For the text-containing cell, return its midpoint in [x, y] coordinate format. 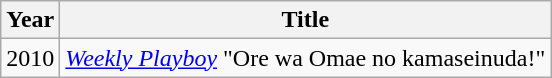
Year [30, 20]
Title [306, 20]
Weekly Playboy "Ore wa Omae no kamaseinuda!" [306, 58]
2010 [30, 58]
